Capture the cell that displays the provided text and extract its [x, y] central coordinate. 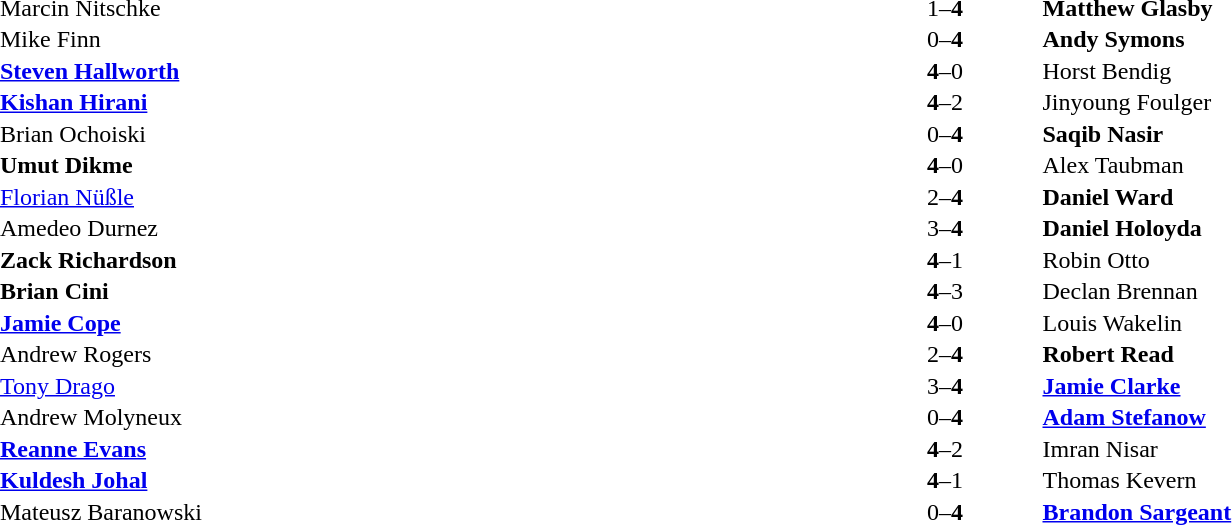
4–3 [944, 291]
